Scan for the cell matching the given text and deliver its [x, y] coordinate at center. 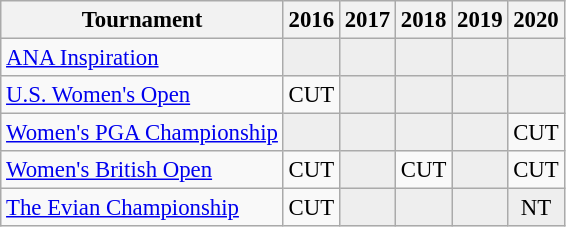
2019 [480, 20]
U.S. Women's Open [142, 95]
Tournament [142, 20]
Women's British Open [142, 170]
2020 [536, 20]
Women's PGA Championship [142, 133]
2016 [311, 20]
2018 [424, 20]
The Evian Championship [142, 208]
ANA Inspiration [142, 58]
NT [536, 208]
2017 [367, 20]
